Return the (X, Y) coordinate for the center point of the cell that contains the specified text.  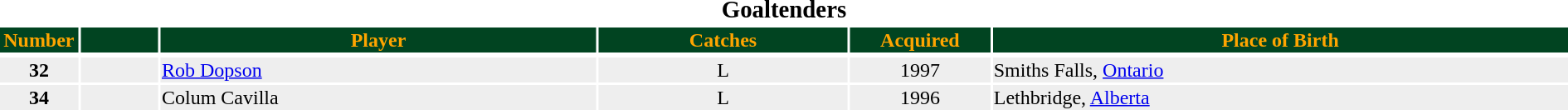
34 (39, 97)
Colum Cavilla (378, 97)
Acquired (919, 40)
Smiths Falls, Ontario (1280, 70)
1997 (919, 70)
Rob Dopson (378, 70)
1996 (919, 97)
32 (39, 70)
Number (39, 40)
Catches (723, 40)
Lethbridge, Alberta (1280, 97)
Player (378, 40)
Place of Birth (1280, 40)
